Search for the cell housing the specified text and yield its [X, Y] center coordinate. 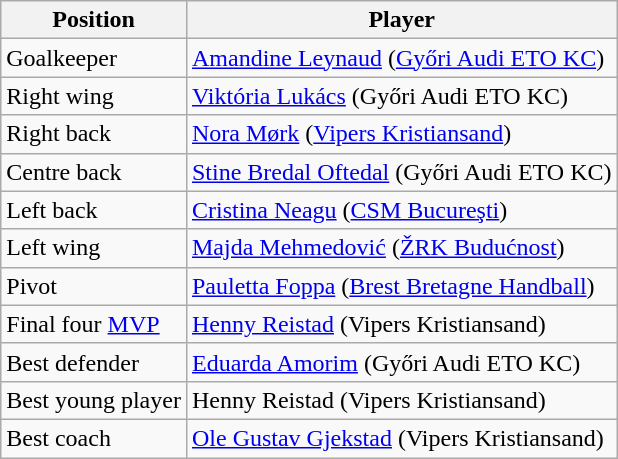
Final four MVP [94, 324]
Ole Gustav Gjekstad (Vipers Kristiansand) [402, 438]
Centre back [94, 172]
Left wing [94, 248]
Viktória Lukács (Győri Audi ETO KC) [402, 96]
Pauletta Foppa (Brest Bretagne Handball) [402, 286]
Stine Bredal Oftedal (Győri Audi ETO KC) [402, 172]
Right wing [94, 96]
Left back [94, 210]
Best coach [94, 438]
Goalkeeper [94, 58]
Player [402, 20]
Majda Mehmedović (ŽRK Budućnost) [402, 248]
Best young player [94, 400]
Nora Mørk (Vipers Kristiansand) [402, 134]
Right back [94, 134]
Amandine Leynaud (Győri Audi ETO KC) [402, 58]
Position [94, 20]
Cristina Neagu (CSM Bucureşti) [402, 210]
Pivot [94, 286]
Eduarda Amorim (Győri Audi ETO KC) [402, 362]
Best defender [94, 362]
